Output the [X, Y] coordinate of the center of the cell containing the given text.  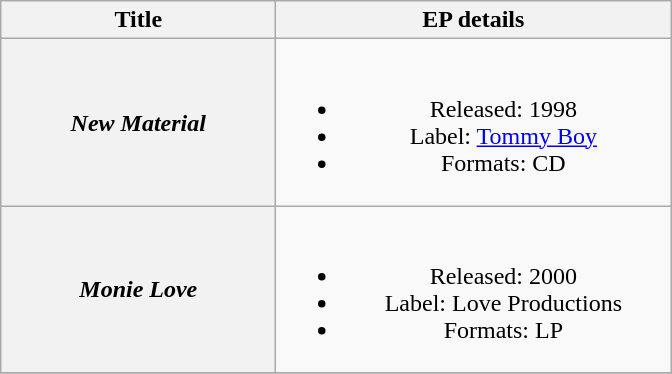
Title [138, 20]
Released: 2000Label: Love ProductionsFormats: LP [474, 290]
EP details [474, 20]
Monie Love [138, 290]
Released: 1998Label: Tommy BoyFormats: CD [474, 122]
New Material [138, 122]
